Pinpoint the cell where the given text exists, returning its [x, y] midpoint coordinate. 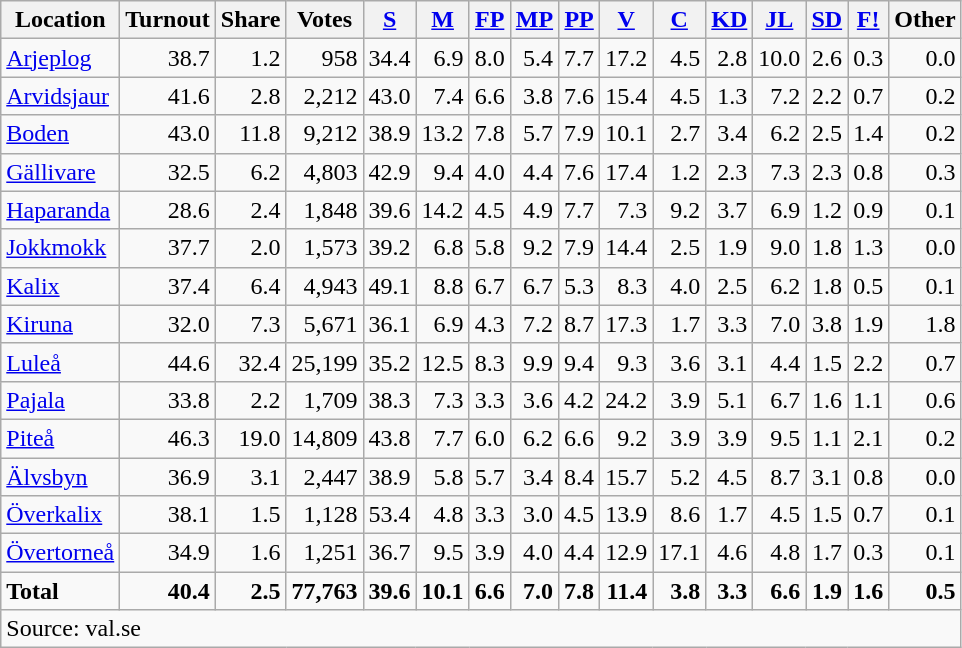
17.1 [680, 553]
38.7 [168, 58]
Piteå [60, 438]
32.0 [168, 324]
S [390, 20]
4.6 [730, 553]
M [442, 20]
53.4 [390, 515]
8.6 [680, 515]
2.4 [250, 210]
2.7 [680, 134]
9,212 [324, 134]
32.4 [250, 362]
6.0 [490, 438]
0.6 [925, 400]
32.5 [168, 172]
4.3 [490, 324]
43.8 [390, 438]
Pajala [60, 400]
42.9 [390, 172]
C [680, 20]
13.2 [442, 134]
17.2 [626, 58]
MP [534, 20]
5.3 [580, 286]
8.4 [580, 477]
33.8 [168, 400]
9.0 [780, 248]
10.0 [780, 58]
Other [925, 20]
8.8 [442, 286]
Kalix [60, 286]
1,848 [324, 210]
Votes [324, 20]
38.3 [390, 400]
3.7 [730, 210]
44.6 [168, 362]
2.1 [868, 438]
Turnout [168, 20]
17.3 [626, 324]
11.4 [626, 591]
5,671 [324, 324]
Gällivare [60, 172]
Övertorneå [60, 553]
2,447 [324, 477]
49.1 [390, 286]
8.0 [490, 58]
KD [730, 20]
1,251 [324, 553]
37.4 [168, 286]
Source: val.se [481, 629]
6.8 [442, 248]
Luleå [60, 362]
11.8 [250, 134]
14.4 [626, 248]
Location [60, 20]
Haparanda [60, 210]
36.9 [168, 477]
SD [827, 20]
958 [324, 58]
Överkalix [60, 515]
PP [580, 20]
4.9 [534, 210]
5.4 [534, 58]
13.9 [626, 515]
FP [490, 20]
JL [780, 20]
12.5 [442, 362]
9.9 [534, 362]
41.6 [168, 96]
2.0 [250, 248]
25,199 [324, 362]
24.2 [626, 400]
19.0 [250, 438]
Arvidsjaur [60, 96]
1.4 [868, 134]
1,709 [324, 400]
4.2 [580, 400]
15.4 [626, 96]
1,573 [324, 248]
28.6 [168, 210]
Jokkmokk [60, 248]
46.3 [168, 438]
34.9 [168, 553]
2,212 [324, 96]
39.2 [390, 248]
14.2 [442, 210]
Boden [60, 134]
Arjeplog [60, 58]
F! [868, 20]
4,803 [324, 172]
2.6 [827, 58]
9.3 [626, 362]
77,763 [324, 591]
40.4 [168, 591]
Kiruna [60, 324]
V [626, 20]
14,809 [324, 438]
36.1 [390, 324]
34.4 [390, 58]
Total [60, 591]
38.1 [168, 515]
17.4 [626, 172]
12.9 [626, 553]
0.9 [868, 210]
3.0 [534, 515]
4,943 [324, 286]
36.7 [390, 553]
Älvsbyn [60, 477]
5.2 [680, 477]
35.2 [390, 362]
5.1 [730, 400]
15.7 [626, 477]
1,128 [324, 515]
6.4 [250, 286]
37.7 [168, 248]
7.4 [442, 96]
Share [250, 20]
